Return the (x, y) coordinate for the center point of the cell that contains the specified text.  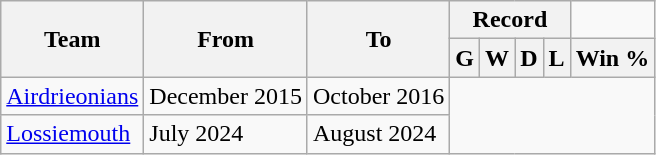
W (498, 58)
October 2016 (378, 96)
December 2015 (226, 96)
Airdrieonians (72, 96)
July 2024 (226, 134)
G (465, 58)
L (556, 58)
Win % (612, 58)
Record (510, 20)
Team (72, 39)
Lossiemouth (72, 134)
D (529, 58)
From (226, 39)
To (378, 39)
August 2024 (378, 134)
